For the text-containing cell, return its midpoint in (X, Y) coordinate format. 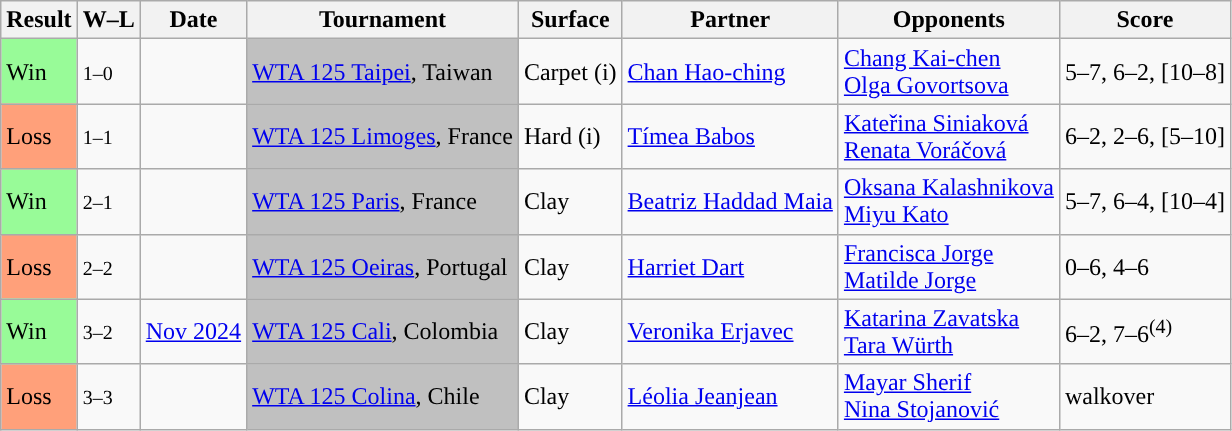
0–6, 4–6 (1144, 266)
Tournament (383, 20)
Tímea Babos (730, 136)
6–2, 2–6, [5–10] (1144, 136)
5–7, 6–2, [10–8] (1144, 72)
Hard (i) (570, 136)
Partner (730, 20)
walkover (1144, 396)
Result (39, 20)
Beatriz Haddad Maia (730, 202)
Kateřina Siniaková Renata Voráčová (948, 136)
Date (193, 20)
Chan Hao-ching (730, 72)
WTA 125 Cali, Colombia (383, 332)
WTA 125 Oeiras, Portugal (383, 266)
Chang Kai-chen Olga Govortsova (948, 72)
5–7, 6–4, [10–4] (1144, 202)
Carpet (i) (570, 72)
Mayar Sherif Nina Stojanović (948, 396)
W–L (108, 20)
Francisca Jorge Matilde Jorge (948, 266)
WTA 125 Colina, Chile (383, 396)
1–1 (108, 136)
Harriet Dart (730, 266)
WTA 125 Limoges, France (383, 136)
Léolia Jeanjean (730, 396)
Katarina Zavatska Tara Würth (948, 332)
Opponents (948, 20)
WTA 125 Taipei, Taiwan (383, 72)
3–2 (108, 332)
Veronika Erjavec (730, 332)
Surface (570, 20)
2–2 (108, 266)
Oksana Kalashnikova Miyu Kato (948, 202)
3–3 (108, 396)
1–0 (108, 72)
6–2, 7–6(4) (1144, 332)
Score (1144, 20)
Nov 2024 (193, 332)
WTA 125 Paris, France (383, 202)
2–1 (108, 202)
